Determine the [X, Y] coordinate at the center of the cell enclosing the given text.  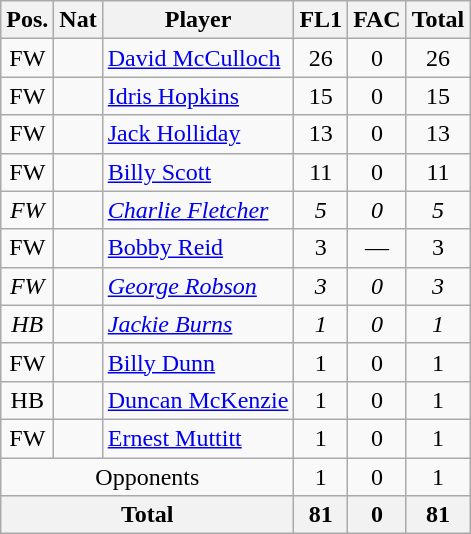
FAC [378, 20]
George Robson [198, 286]
Duncan McKenzie [198, 400]
Billy Scott [198, 172]
Jack Holliday [198, 134]
Bobby Reid [198, 248]
Charlie Fletcher [198, 210]
Player [198, 20]
Nat [78, 20]
Ernest Muttitt [198, 438]
Idris Hopkins [198, 96]
FL1 [321, 20]
Billy Dunn [198, 362]
Jackie Burns [198, 324]
Opponents [148, 477]
David McCulloch [198, 58]
Pos. [28, 20]
— [378, 248]
